Identify which cell holds the provided text, then report its (X, Y) central coordinate. 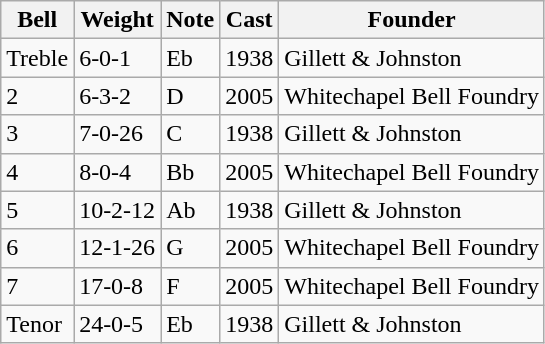
6 (38, 248)
Treble (38, 58)
F (190, 286)
6-3-2 (118, 96)
4 (38, 172)
G (190, 248)
7 (38, 286)
7-0-26 (118, 134)
10-2-12 (118, 210)
Weight (118, 20)
Bell (38, 20)
6-0-1 (118, 58)
Founder (412, 20)
12-1-26 (118, 248)
Bb (190, 172)
Cast (250, 20)
5 (38, 210)
8-0-4 (118, 172)
D (190, 96)
C (190, 134)
Ab (190, 210)
17-0-8 (118, 286)
24-0-5 (118, 324)
3 (38, 134)
2 (38, 96)
Note (190, 20)
Tenor (38, 324)
